Capture the cell that displays the provided text and extract its (X, Y) central coordinate. 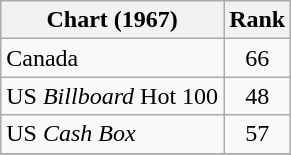
Canada (112, 58)
57 (258, 134)
Rank (258, 20)
US Billboard Hot 100 (112, 96)
Chart (1967) (112, 20)
66 (258, 58)
US Cash Box (112, 134)
48 (258, 96)
